Scan for the cell matching the given text and deliver its (x, y) coordinate at center. 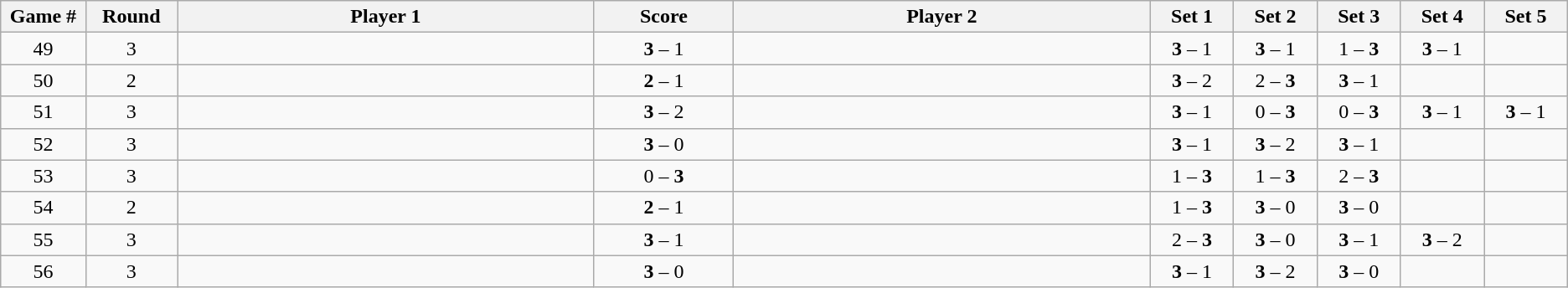
Set 5 (1526, 17)
52 (44, 144)
Round (131, 17)
Score (663, 17)
51 (44, 112)
Game # (44, 17)
Player 2 (941, 17)
56 (44, 271)
55 (44, 239)
53 (44, 176)
Set 4 (1442, 17)
54 (44, 208)
50 (44, 80)
49 (44, 49)
Set 2 (1276, 17)
Set 3 (1359, 17)
Set 1 (1192, 17)
Player 1 (386, 17)
